Identify which cell holds the provided text, then report its (X, Y) central coordinate. 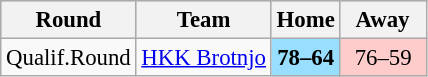
Away (383, 20)
76–59 (383, 58)
Home (306, 20)
Qualif.Round (68, 58)
HKK Brotnjo (204, 58)
78–64 (306, 58)
Team (204, 20)
Round (68, 20)
